Determine the [X, Y] coordinate at the center of the cell enclosing the given text.  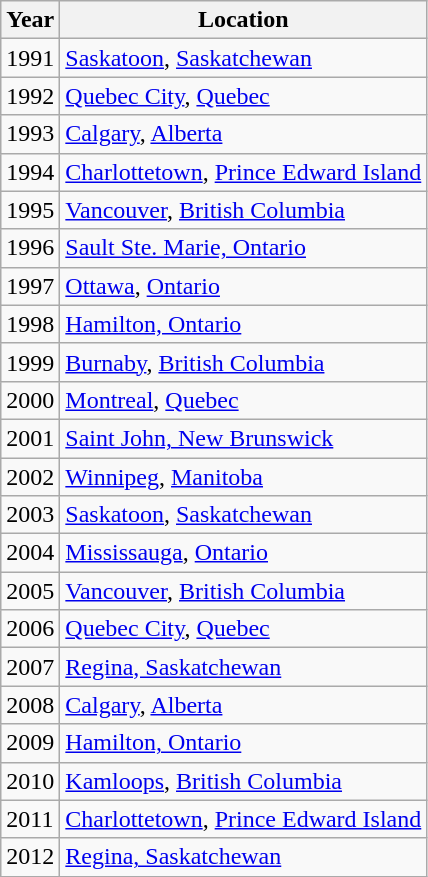
Mississauga, Ontario [244, 553]
2009 [30, 743]
Location [244, 20]
Montreal, Quebec [244, 400]
1995 [30, 210]
Winnipeg, Manitoba [244, 477]
1996 [30, 248]
1998 [30, 324]
1993 [30, 134]
1999 [30, 362]
Saint John, New Brunswick [244, 438]
Year [30, 20]
2004 [30, 553]
2007 [30, 667]
Burnaby, British Columbia [244, 362]
2002 [30, 477]
2010 [30, 781]
Kamloops, British Columbia [244, 781]
2003 [30, 515]
1992 [30, 96]
1991 [30, 58]
1994 [30, 172]
Sault Ste. Marie, Ontario [244, 248]
2000 [30, 400]
2006 [30, 629]
1997 [30, 286]
2008 [30, 705]
2005 [30, 591]
2012 [30, 857]
2001 [30, 438]
Ottawa, Ontario [244, 286]
2011 [30, 819]
